Locate the cell with the specified text and output its [x, y] center coordinate. 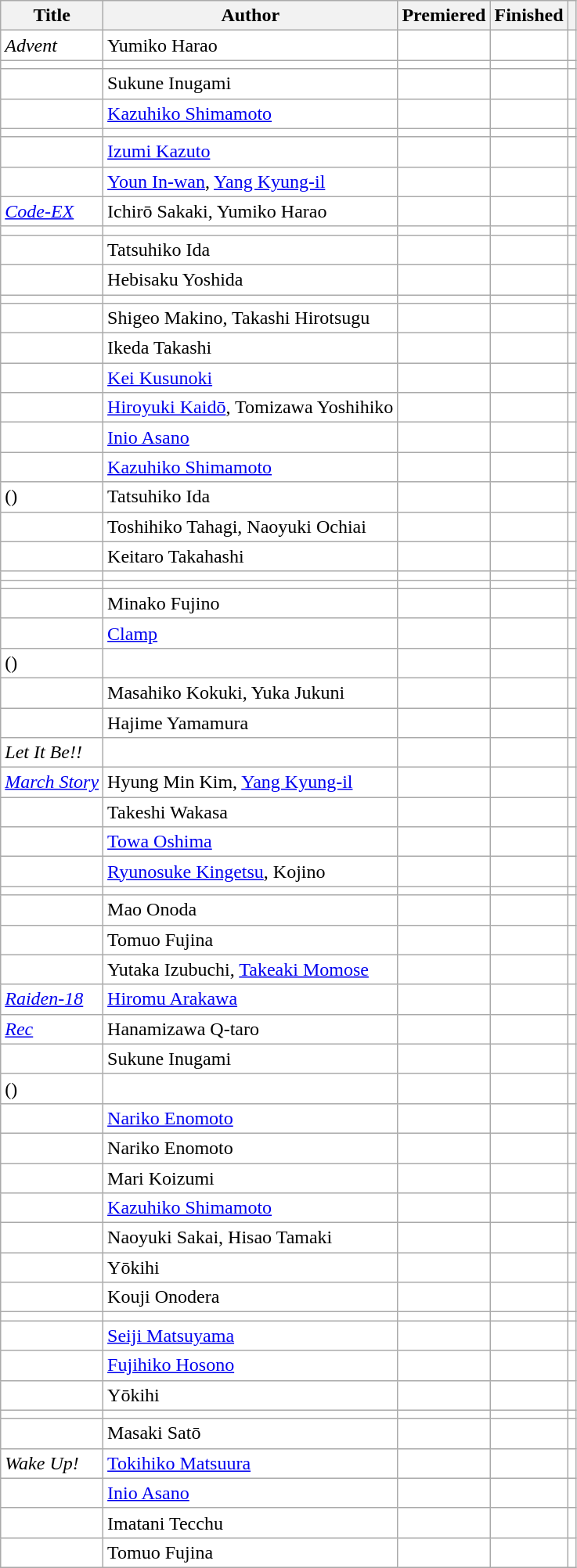
Hanamizawa Q-taro [251, 1029]
Tokihiko Matsuura [251, 1463]
Toshihiko Tahagi, Naoyuki Ochiai [251, 527]
Imatani Tecchu [251, 1523]
Kei Kusunoki [251, 378]
Shigeo Makino, Takashi Hirotsugu [251, 318]
Keitaro Takahashi [251, 556]
Hiroyuki Kaidō, Tomizawa Yoshihiko [251, 408]
Masaki Satō [251, 1433]
Izumi Kazuto [251, 152]
Mao Onoda [251, 910]
Naoyuki Sakai, Hisao Tamaki [251, 1238]
Hiromu Arakawa [251, 999]
Rec [52, 1029]
Advent [52, 45]
Hebisaku Yoshida [251, 279]
Yumiko Harao [251, 45]
Youn In-wan, Yang Kyung-il [251, 182]
Masahiko Kokuki, Yuka Jukuni [251, 692]
Hajime Yamamura [251, 722]
Raiden-18 [52, 999]
Let It Be!! [52, 753]
Code-EX [52, 211]
Clamp [251, 633]
Yutaka Izubuchi, Takeaki Momose [251, 969]
Towa Oshima [251, 842]
Hyung Min Kim, Yang Kyung-il [251, 782]
Kouji Onodera [251, 1297]
Premiered [444, 16]
March Story [52, 782]
Mari Koizumi [251, 1178]
Minako Fujino [251, 603]
Ryunosuke Kingetsu, Kojino [251, 872]
Takeshi Wakasa [251, 812]
Fujihiko Hosono [251, 1365]
Seiji Matsuyama [251, 1336]
Author [251, 16]
Wake Up! [52, 1463]
Title [52, 16]
Ikeda Takashi [251, 348]
Finished [529, 16]
Ichirō Sakaki, Yumiko Harao [251, 211]
